Capture the cell that displays the provided text and extract its (x, y) central coordinate. 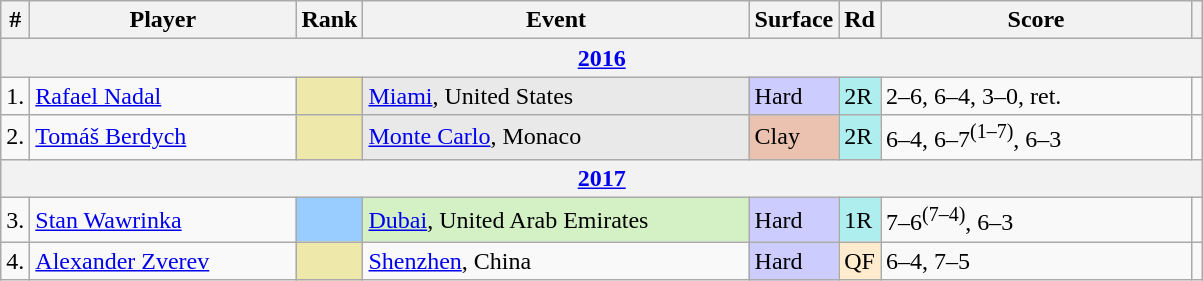
Player (163, 20)
Stan Wawrinka (163, 220)
2017 (602, 178)
3. (16, 220)
Miami, United States (556, 96)
Clay (794, 138)
Rank (330, 20)
Monte Carlo, Monaco (556, 138)
# (16, 20)
QF (860, 261)
Surface (794, 20)
2–6, 6–4, 3–0, ret. (1036, 96)
6–4, 6–7(1–7), 6–3 (1036, 138)
7–6(7–4), 6–3 (1036, 220)
Score (1036, 20)
1. (16, 96)
Rd (860, 20)
Event (556, 20)
1R (860, 220)
2. (16, 138)
Tomáš Berdych (163, 138)
Shenzhen, China (556, 261)
Dubai, United Arab Emirates (556, 220)
6–4, 7–5 (1036, 261)
4. (16, 261)
2016 (602, 58)
Rafael Nadal (163, 96)
Alexander Zverev (163, 261)
